Provide the (x, y) coordinate of the cell's center where the given text is located.  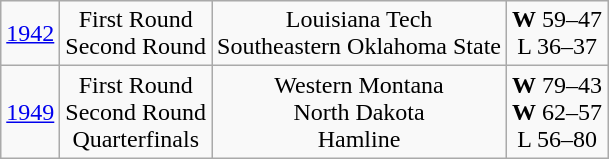
First RoundSecond RoundQuarterfinals (136, 112)
W 59–47L 36–37 (558, 34)
Louisiana TechSoutheastern Oklahoma State (360, 34)
First RoundSecond Round (136, 34)
Western MontanaNorth DakotaHamline (360, 112)
W 79–43W 62–57L 56–80 (558, 112)
1942 (30, 34)
1949 (30, 112)
